Determine the [X, Y] coordinate at the center of the cell enclosing the given text.  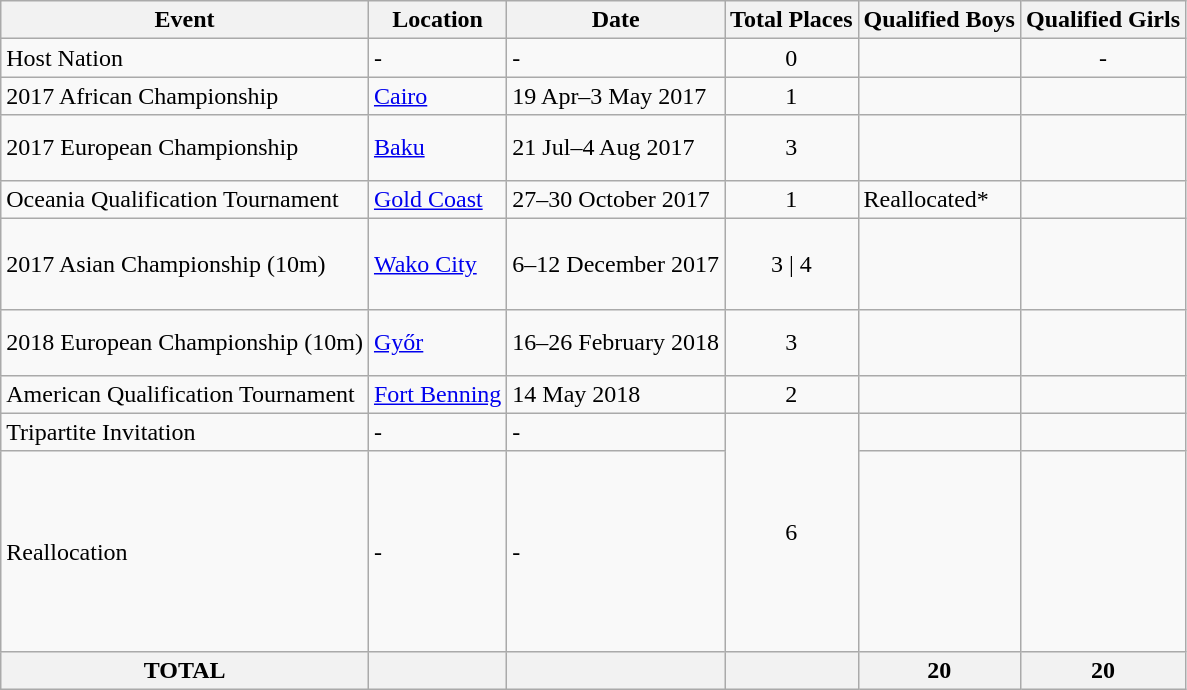
Tripartite Invitation [185, 432]
0 [792, 58]
Fort Benning [437, 394]
Qualified Girls [1102, 20]
Reallocation [185, 551]
Reallocated* [939, 199]
TOTAL [185, 670]
19 Apr–3 May 2017 [616, 96]
Wako City [437, 264]
2017 African Championship [185, 96]
14 May 2018 [616, 394]
2017 Asian Championship (10m) [185, 264]
Qualified Boys [939, 20]
3 | 4 [792, 264]
Gold Coast [437, 199]
Event [185, 20]
Total Places [792, 20]
16–26 February 2018 [616, 342]
6–12 December 2017 [616, 264]
2017 European Championship [185, 148]
Győr [437, 342]
6 [792, 532]
Cairo [437, 96]
American Qualification Tournament [185, 394]
2 [792, 394]
Host Nation [185, 58]
Date [616, 20]
Location [437, 20]
27–30 October 2017 [616, 199]
Baku [437, 148]
2018 European Championship (10m) [185, 342]
21 Jul–4 Aug 2017 [616, 148]
Oceania Qualification Tournament [185, 199]
